Find where the given text appears and provide that cell's center as (x, y) coordinate. 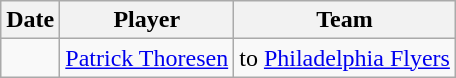
Player (147, 20)
Team (345, 20)
to Philadelphia Flyers (345, 58)
Date (30, 20)
Patrick Thoresen (147, 58)
